From the cell containing the given text, extract its center point as (x, y) coordinate. 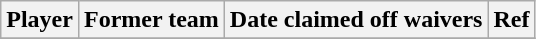
Player (40, 20)
Ref (512, 20)
Date claimed off waivers (356, 20)
Former team (151, 20)
